Return (x, y) of the center of cell containing provided text 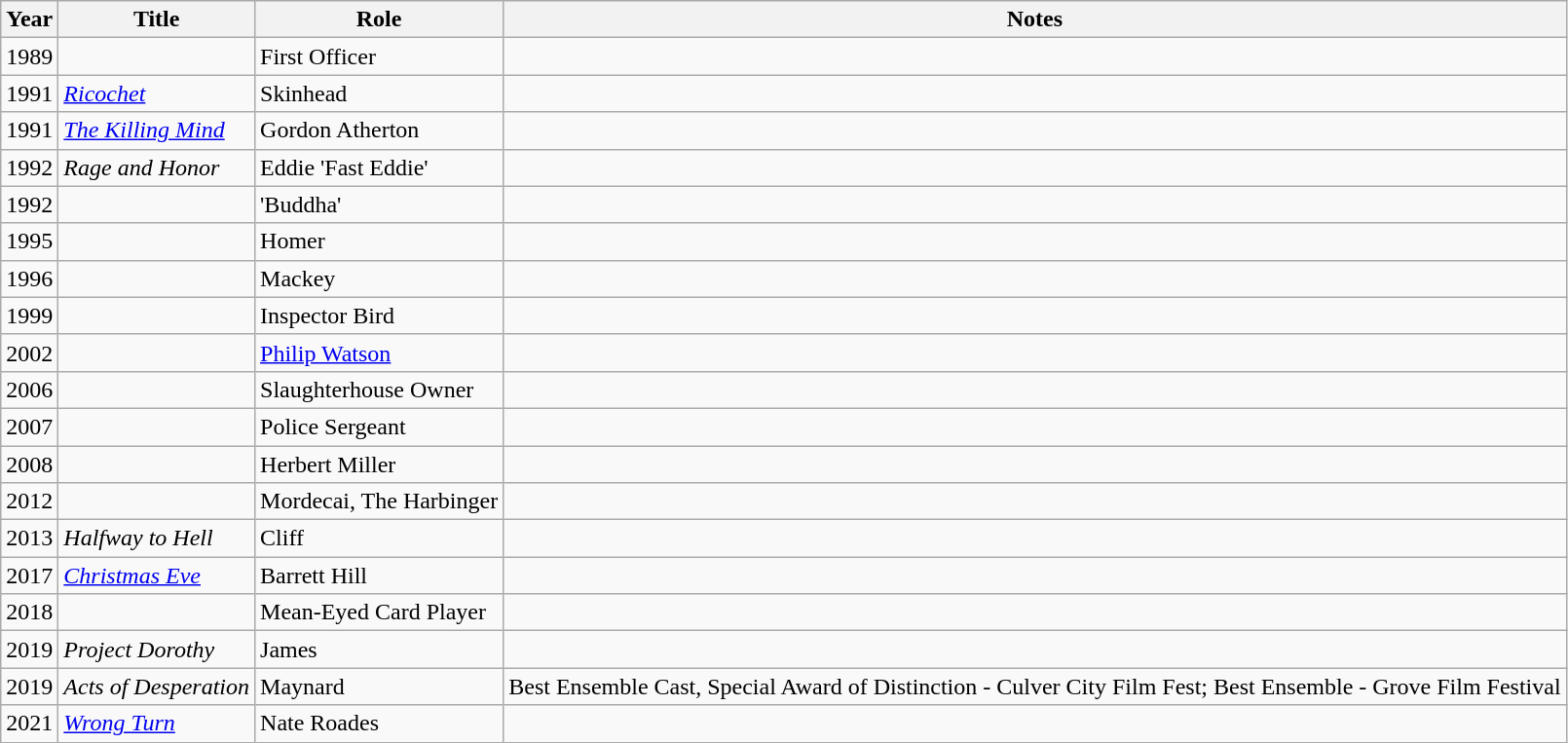
2017 (29, 576)
Project Dorothy (157, 650)
Wrong Turn (157, 724)
Maynard (380, 687)
2012 (29, 502)
1999 (29, 316)
Mean-Eyed Card Player (380, 613)
Slaughterhouse Owner (380, 390)
Best Ensemble Cast, Special Award of Distinction - Culver City Film Fest; Best Ensemble - Grove Film Festival (1034, 687)
2013 (29, 539)
Notes (1034, 19)
1995 (29, 241)
2002 (29, 353)
Cliff (380, 539)
1996 (29, 279)
Barrett Hill (380, 576)
Role (380, 19)
2018 (29, 613)
Nate Roades (380, 724)
Year (29, 19)
The Killing Mind (157, 130)
Mordecai, The Harbinger (380, 502)
Ricochet (157, 93)
Police Sergeant (380, 427)
2007 (29, 427)
Christmas Eve (157, 576)
Philip Watson (380, 353)
1989 (29, 56)
'Buddha' (380, 204)
2021 (29, 724)
Title (157, 19)
Mackey (380, 279)
Acts of Desperation (157, 687)
2008 (29, 464)
Halfway to Hell (157, 539)
Skinhead (380, 93)
Homer (380, 241)
Gordon Atherton (380, 130)
2006 (29, 390)
Inspector Bird (380, 316)
Eddie 'Fast Eddie' (380, 167)
First Officer (380, 56)
Rage and Honor (157, 167)
James (380, 650)
Herbert Miller (380, 464)
